Detect which cell encompasses the target text, then output its [x, y] center coordinate. 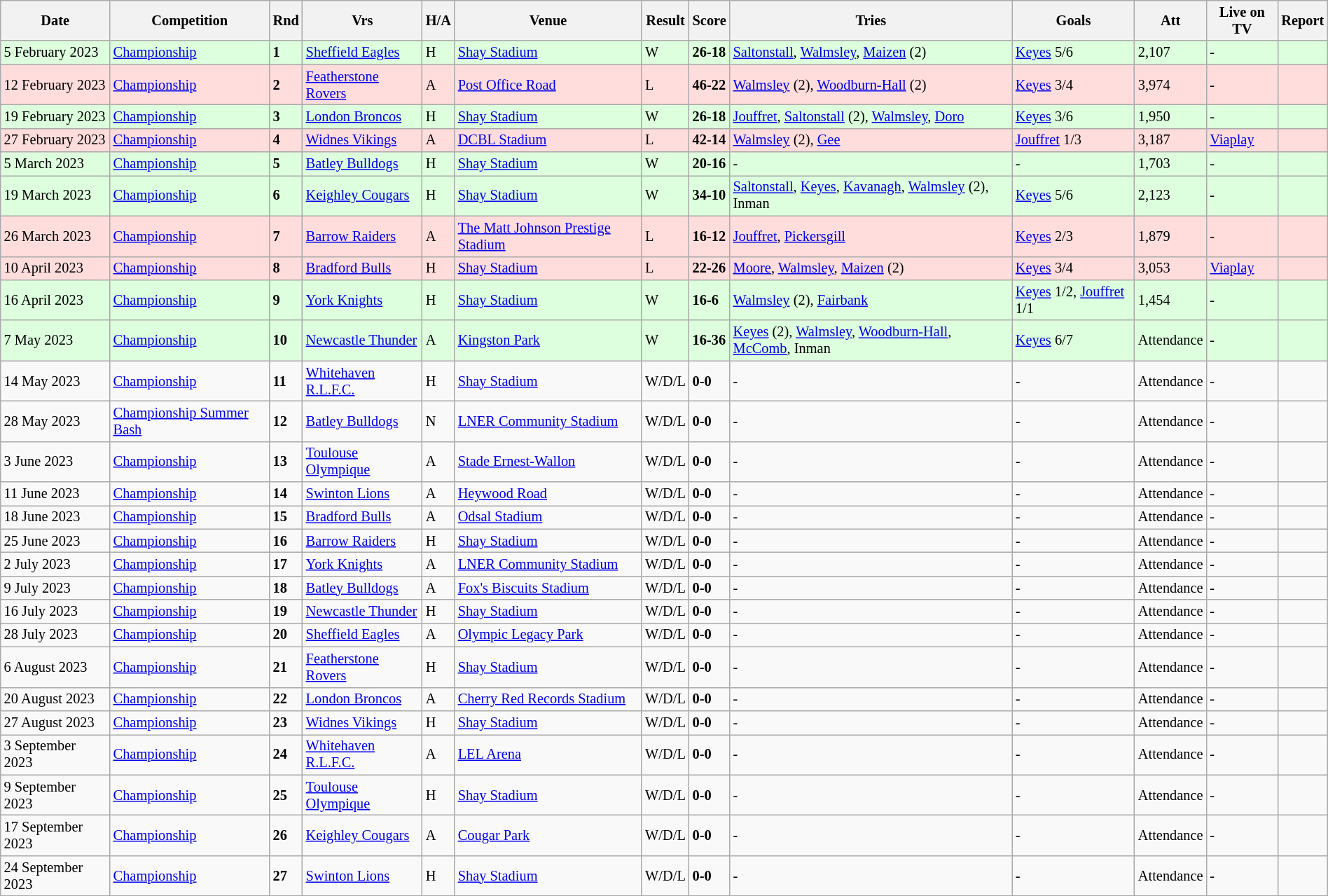
25 June 2023 [55, 541]
Post Office Road [548, 85]
Competition [190, 20]
Fox's Biscuits Stadium [548, 588]
LEL Arena [548, 754]
N [438, 421]
Olympic Legacy Park [548, 635]
2 July 2023 [55, 564]
9 July 2023 [55, 588]
Date [55, 20]
5 March 2023 [55, 164]
5 February 2023 [55, 53]
27 [286, 876]
4 [286, 140]
Walmsley (2), Fairbank [871, 300]
Walmsley (2), Woodburn-Hall (2) [871, 85]
Keyes (2), Walmsley, Woodburn-Hall, McComb, Inman [871, 340]
Championship Summer Bash [190, 421]
The Matt Johnson Prestige Stadium [548, 236]
Jouffret 1/3 [1073, 140]
9 September 2023 [55, 795]
1,703 [1171, 164]
2,107 [1171, 53]
5 [286, 164]
1 [286, 53]
Saltonstall, Keyes, Kavanagh, Walmsley (2), Inman [871, 195]
24 [286, 754]
18 June 2023 [55, 517]
H/A [438, 20]
20 August 2023 [55, 699]
13 [286, 462]
46-22 [710, 85]
3,974 [1171, 85]
Score [710, 20]
20-16 [710, 164]
6 August 2023 [55, 667]
Venue [548, 20]
27 August 2023 [55, 722]
9 [286, 300]
Cherry Red Records Stadium [548, 699]
Result [665, 20]
22-26 [710, 268]
DCBL Stadium [548, 140]
6 [286, 195]
19 [286, 612]
7 [286, 236]
23 [286, 722]
34-10 [710, 195]
19 February 2023 [55, 116]
16 [286, 541]
17 September 2023 [55, 835]
8 [286, 268]
Keyes 1/2, Jouffret 1/1 [1073, 300]
42-14 [710, 140]
Cougar Park [548, 835]
12 [286, 421]
Rnd [286, 20]
3 June 2023 [55, 462]
Jouffret, Pickersgill [871, 236]
14 [286, 494]
1,879 [1171, 236]
16-12 [710, 236]
16 April 2023 [55, 300]
12 February 2023 [55, 85]
28 July 2023 [55, 635]
3 September 2023 [55, 754]
10 [286, 340]
27 February 2023 [55, 140]
Report [1303, 20]
1,950 [1171, 116]
14 May 2023 [55, 381]
Moore, Walmsley, Maizen (2) [871, 268]
16-6 [710, 300]
15 [286, 517]
7 May 2023 [55, 340]
16-36 [710, 340]
11 [286, 381]
2,123 [1171, 195]
20 [286, 635]
1,454 [1171, 300]
Live on TV [1242, 20]
25 [286, 795]
10 April 2023 [55, 268]
Jouffret, Saltonstall (2), Walmsley, Doro [871, 116]
Att [1171, 20]
22 [286, 699]
Heywood Road [548, 494]
16 July 2023 [55, 612]
Odsal Stadium [548, 517]
19 March 2023 [55, 195]
2 [286, 85]
Vrs [363, 20]
Goals [1073, 20]
26 [286, 835]
3,187 [1171, 140]
11 June 2023 [55, 494]
Saltonstall, Walmsley, Maizen (2) [871, 53]
21 [286, 667]
3,053 [1171, 268]
Keyes 3/6 [1073, 116]
18 [286, 588]
24 September 2023 [55, 876]
Tries [871, 20]
26 March 2023 [55, 236]
17 [286, 564]
Keyes 6/7 [1073, 340]
Keyes 2/3 [1073, 236]
Stade Ernest-Wallon [548, 462]
28 May 2023 [55, 421]
Walmsley (2), Gee [871, 140]
Kingston Park [548, 340]
3 [286, 116]
